Output the (x, y) coordinate of the center of the cell containing the given text.  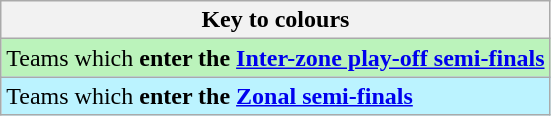
Teams which enter the Zonal semi-finals (276, 96)
Teams which enter the Inter-zone play-off semi-finals (276, 58)
Key to colours (276, 20)
